For the text-containing cell, return its midpoint in (X, Y) coordinate format. 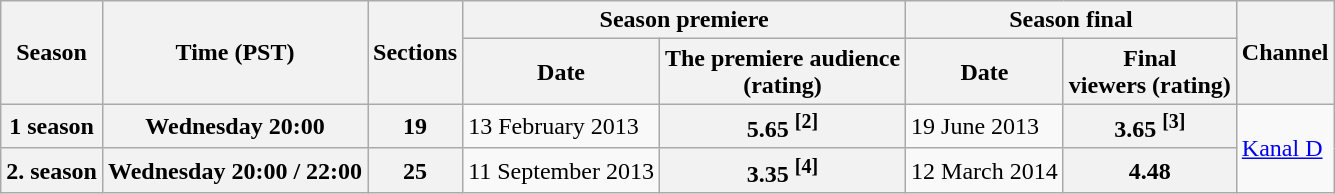
3.65 [3] (1150, 126)
Season premiere (684, 20)
19 (416, 126)
Time (PST) (234, 52)
Kanal D (1285, 148)
Channel (1285, 52)
Wednesday 20:00 / 22:00 (234, 170)
1 season (52, 126)
Season final (1072, 20)
12 March 2014 (985, 170)
3.35 [4] (782, 170)
Wednesday 20:00 (234, 126)
4.48 (1150, 170)
11 September 2013 (562, 170)
13 February 2013 (562, 126)
Sections (416, 52)
The premiere audience(rating) (782, 72)
Finalviewers (rating) (1150, 72)
25 (416, 170)
19 June 2013 (985, 126)
Season (52, 52)
5.65 [2] (782, 126)
2. season (52, 170)
